Locate the cell with the specified text and output its [X, Y] center coordinate. 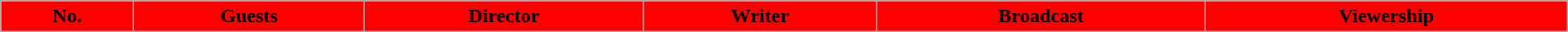
Viewership [1387, 16]
Broadcast [1041, 16]
Guests [250, 16]
No. [68, 16]
Director [504, 16]
Writer [760, 16]
